Output the [x, y] coordinate of the center of the cell containing the given text.  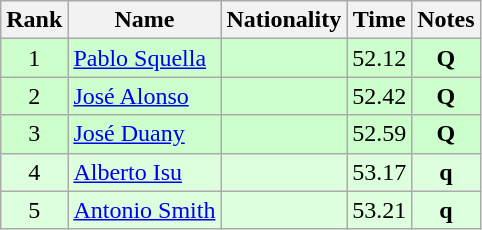
3 [34, 134]
53.17 [380, 172]
Rank [34, 20]
52.12 [380, 58]
José Alonso [144, 96]
Antonio Smith [144, 210]
52.42 [380, 96]
4 [34, 172]
2 [34, 96]
53.21 [380, 210]
Pablo Squella [144, 58]
Time [380, 20]
Name [144, 20]
52.59 [380, 134]
Alberto Isu [144, 172]
5 [34, 210]
José Duany [144, 134]
Nationality [284, 20]
1 [34, 58]
Notes [446, 20]
